Extract the [X, Y] coordinate from the center of the cell holding the provided text.  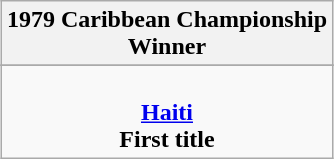
HaitiFirst title [166, 112]
1979 Caribbean ChampionshipWinner [166, 34]
